From the cell containing the given text, extract its center point as [x, y] coordinate. 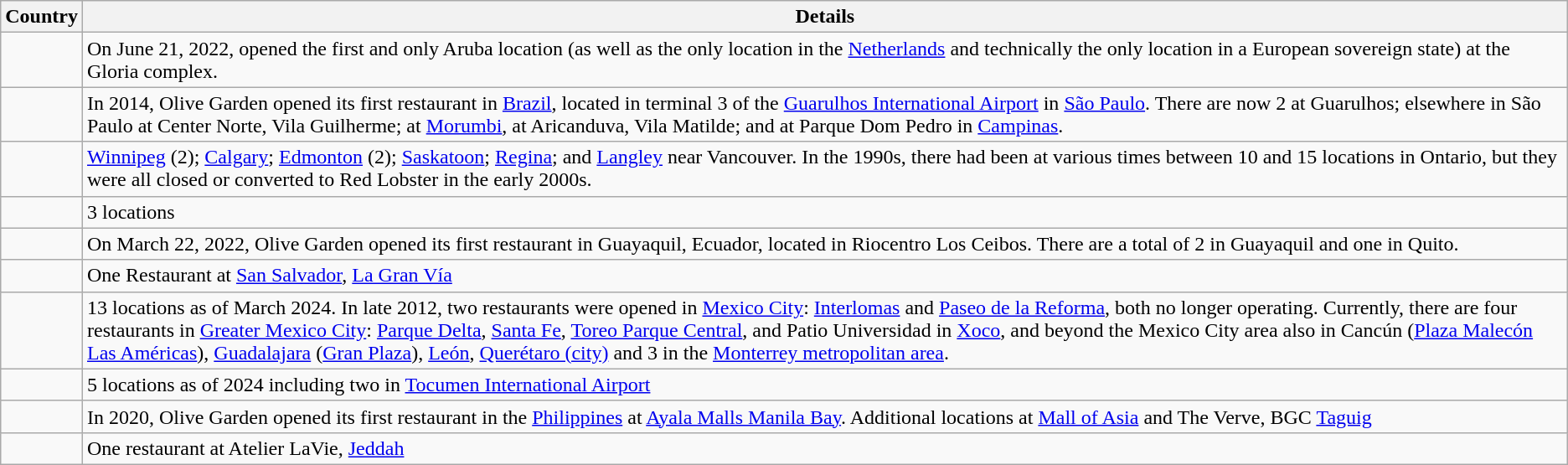
One Restaurant at San Salvador, La Gran Vía [824, 276]
Details [824, 17]
Country [42, 17]
3 locations [824, 212]
5 locations as of 2024 including two in Tocumen International Airport [824, 385]
One restaurant at Atelier LaVie, Jeddah [824, 448]
